Find where the given text appears and provide that cell's center as (X, Y) coordinate. 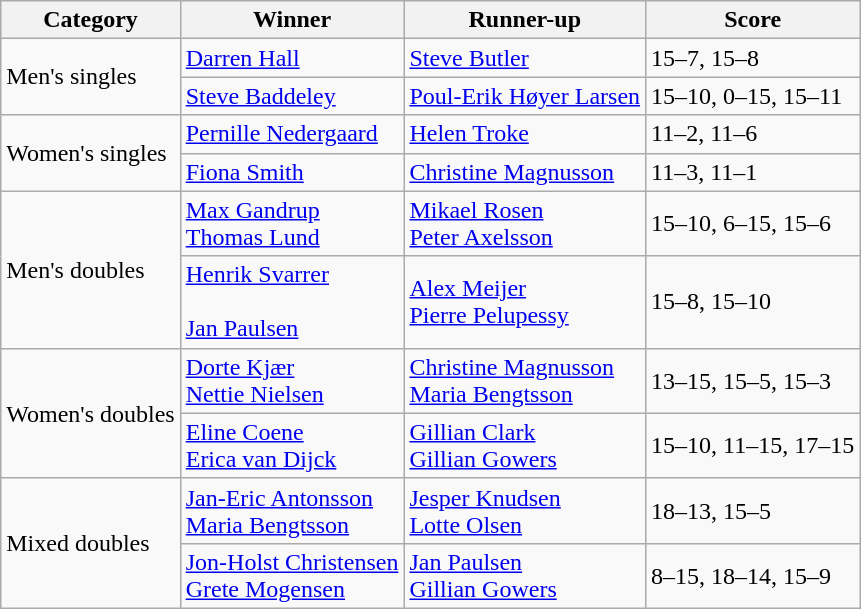
Max Gandrup Thomas Lund (292, 224)
Poul-Erik Høyer Larsen (525, 96)
Christine Magnusson Maria Bengtsson (525, 380)
15–10, 6–15, 15–6 (753, 224)
15–10, 11–15, 17–15 (753, 446)
Dorte Kjær Nettie Nielsen (292, 380)
15–7, 15–8 (753, 58)
Henrik Svarrer Jan Paulsen (292, 302)
Gillian Clark Gillian Gowers (525, 446)
Jon-Holst Christensen Grete Mogensen (292, 576)
13–15, 15–5, 15–3 (753, 380)
11–3, 11–1 (753, 172)
Category (90, 20)
Christine Magnusson (525, 172)
Steve Butler (525, 58)
Fiona Smith (292, 172)
Steve Baddeley (292, 96)
Alex Meijer Pierre Pelupessy (525, 302)
Score (753, 20)
Eline Coene Erica van Dijck (292, 446)
Women's singles (90, 153)
8–15, 18–14, 15–9 (753, 576)
Pernille Nedergaard (292, 134)
Mixed doubles (90, 543)
18–13, 15–5 (753, 510)
Jan-Eric Antonsson Maria Bengtsson (292, 510)
Men's doubles (90, 270)
Women's doubles (90, 413)
11–2, 11–6 (753, 134)
Darren Hall (292, 58)
Jesper Knudsen Lotte Olsen (525, 510)
Runner-up (525, 20)
Helen Troke (525, 134)
Men's singles (90, 77)
15–10, 0–15, 15–11 (753, 96)
Winner (292, 20)
Mikael Rosen Peter Axelsson (525, 224)
Jan Paulsen Gillian Gowers (525, 576)
15–8, 15–10 (753, 302)
